Extract the (x, y) coordinate from the center of the cell holding the provided text.  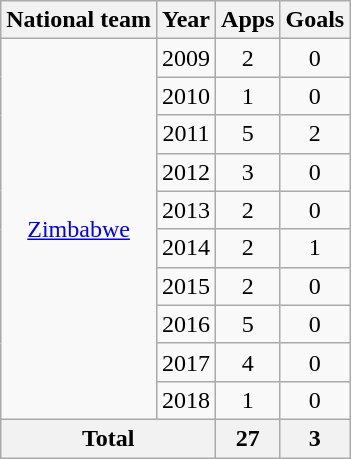
Total (108, 438)
27 (248, 438)
4 (248, 362)
Year (186, 20)
2015 (186, 286)
2016 (186, 324)
Zimbabwe (79, 230)
2010 (186, 96)
2017 (186, 362)
Goals (315, 20)
National team (79, 20)
2014 (186, 248)
Apps (248, 20)
2018 (186, 400)
2011 (186, 134)
2009 (186, 58)
2013 (186, 210)
2012 (186, 172)
